Locate the cell with the specified text and output its (x, y) center coordinate. 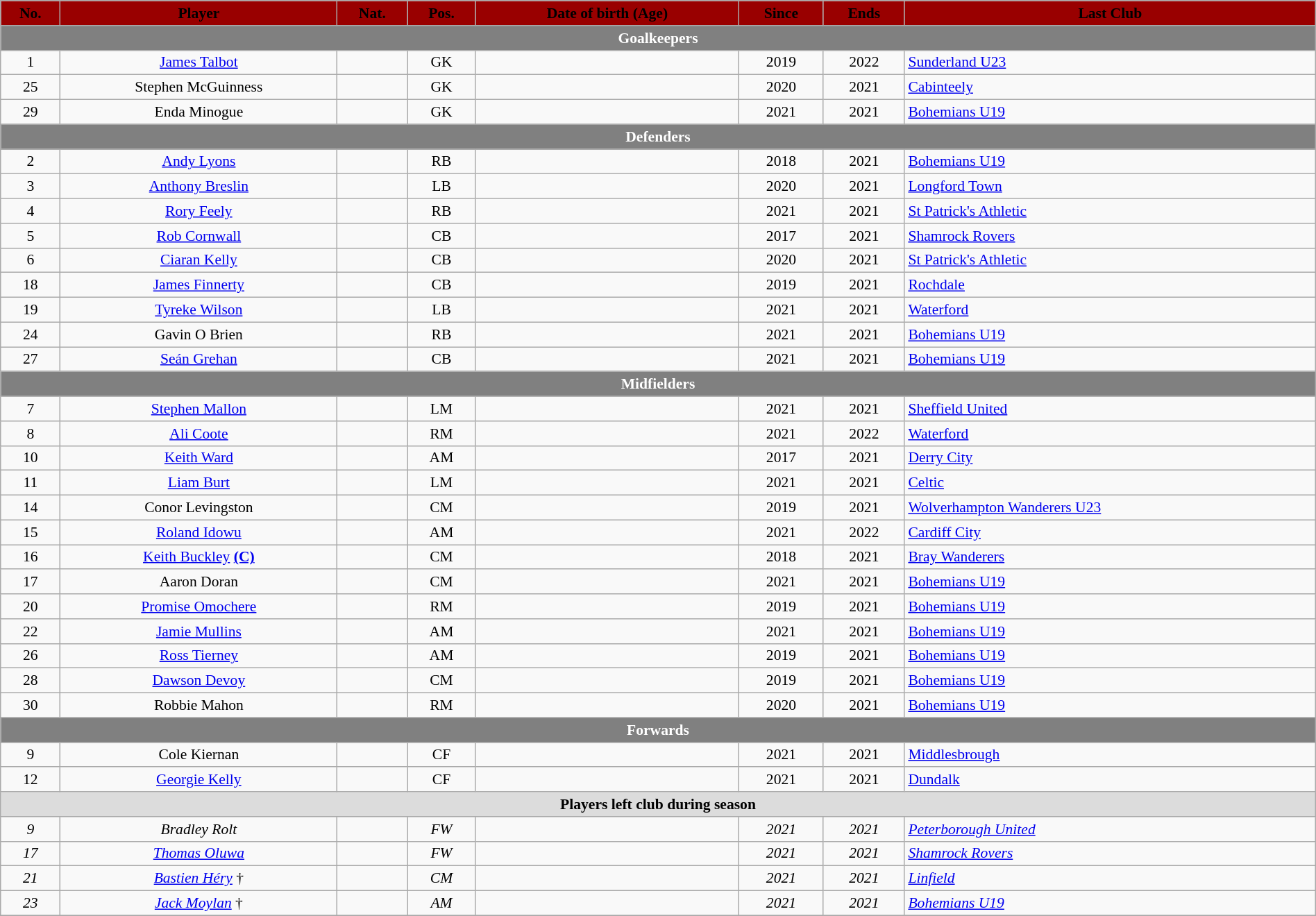
28 (31, 681)
Roland Idowu (199, 532)
12 (31, 780)
24 (31, 334)
Keith Ward (199, 458)
Jack Moylan † (199, 904)
Ross Tierney (199, 656)
14 (31, 508)
5 (31, 236)
26 (31, 656)
Sunderland U23 (1110, 62)
1 (31, 62)
Ends (863, 13)
Midfielders (658, 384)
23 (31, 904)
James Finnerty (199, 285)
Promise Omochere (199, 607)
Celtic (1110, 483)
No. (31, 13)
Bastien Héry † (199, 879)
James Talbot (199, 62)
Bray Wanderers (1110, 557)
16 (31, 557)
27 (31, 359)
Wolverhampton Wanderers U23 (1110, 508)
Dawson Devoy (199, 681)
Nat. (372, 13)
Tyreke Wilson (199, 310)
Ali Coote (199, 434)
22 (31, 631)
Goalkeepers (658, 38)
25 (31, 87)
15 (31, 532)
Enda Minogue (199, 112)
Player (199, 13)
Robbie Mahon (199, 706)
Forwards (658, 730)
Bradley Rolt (199, 829)
Cole Kiernan (199, 755)
10 (31, 458)
2 (31, 162)
29 (31, 112)
Last Club (1110, 13)
Pos. (441, 13)
Georgie Kelly (199, 780)
Since (782, 13)
Derry City (1110, 458)
Keith Buckley (C) (199, 557)
20 (31, 607)
Cabinteely (1110, 87)
Sheffield United (1110, 409)
6 (31, 260)
19 (31, 310)
3 (31, 187)
Rob Cornwall (199, 236)
18 (31, 285)
Jamie Mullins (199, 631)
30 (31, 706)
21 (31, 879)
11 (31, 483)
7 (31, 409)
Rochdale (1110, 285)
Stephen McGuinness (199, 87)
Dundalk (1110, 780)
Conor Levingston (199, 508)
Longford Town (1110, 187)
8 (31, 434)
Seán Grehan (199, 359)
Date of birth (Age) (607, 13)
Players left club during season (658, 804)
Middlesbrough (1110, 755)
Andy Lyons (199, 162)
Stephen Mallon (199, 409)
Ciaran Kelly (199, 260)
Defenders (658, 137)
Thomas Oluwa (199, 854)
Gavin O Brien (199, 334)
Liam Burt (199, 483)
4 (31, 211)
Cardiff City (1110, 532)
Rory Feely (199, 211)
Peterborough United (1110, 829)
Anthony Breslin (199, 187)
Aaron Doran (199, 582)
Linfield (1110, 879)
